Search for the cell housing the specified text and yield its (x, y) center coordinate. 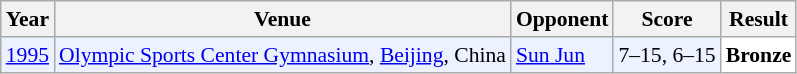
Venue (282, 19)
Olympic Sports Center Gymnasium, Beijing, China (282, 55)
1995 (28, 55)
7–15, 6–15 (666, 55)
Year (28, 19)
Sun Jun (562, 55)
Opponent (562, 19)
Result (759, 19)
Bronze (759, 55)
Score (666, 19)
